Determine the (x, y) coordinate at the center of the cell enclosing the given text.  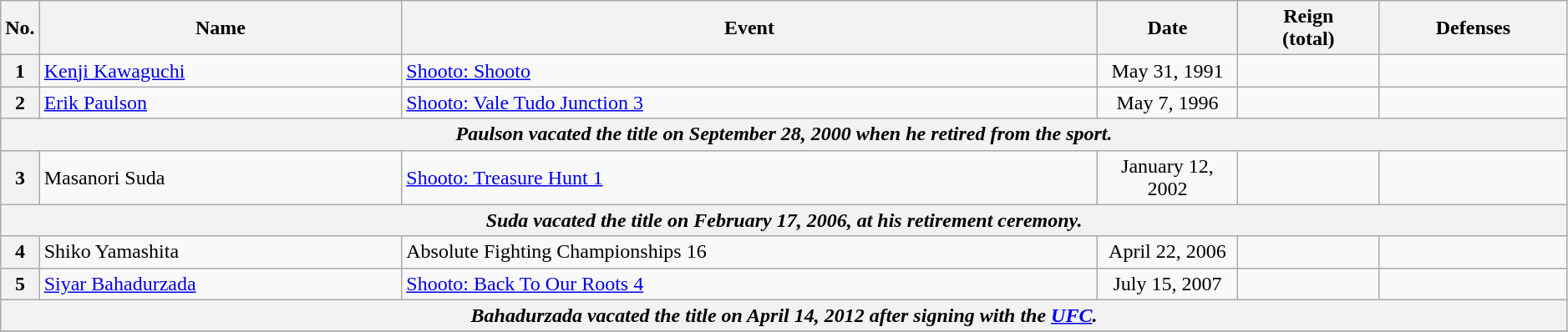
Event (749, 28)
Masanori Suda (221, 177)
May 31, 1991 (1168, 71)
2 (20, 103)
Suda vacated the title on February 17, 2006, at his retirement ceremony. (784, 220)
July 15, 2007 (1168, 284)
May 7, 1996 (1168, 103)
3 (20, 177)
Kenji Kawaguchi (221, 71)
Reign(total) (1308, 28)
Shooto: Back To Our Roots 4 (749, 284)
Name (221, 28)
Shooto: Vale Tudo Junction 3 (749, 103)
Paulson vacated the title on September 28, 2000 when he retired from the sport. (784, 134)
4 (20, 252)
April 22, 2006 (1168, 252)
Siyar Bahadurzada (221, 284)
Bahadurzada vacated the title on April 14, 2012 after signing with the UFC. (784, 315)
1 (20, 71)
5 (20, 284)
Shooto: Shooto (749, 71)
Shooto: Treasure Hunt 1 (749, 177)
Shiko Yamashita (221, 252)
Erik Paulson (221, 103)
Date (1168, 28)
Absolute Fighting Championships 16 (749, 252)
No. (20, 28)
Defenses (1474, 28)
January 12, 2002 (1168, 177)
